Find where the given text appears and provide that cell's center as [X, Y] coordinate. 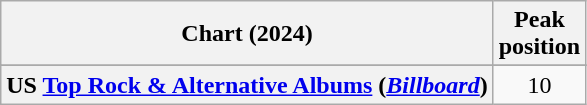
Chart (2024) [247, 34]
10 [539, 85]
US Top Rock & Alternative Albums (Billboard) [247, 85]
Peakposition [539, 34]
